Locate the cell with the specified text and output its (x, y) center coordinate. 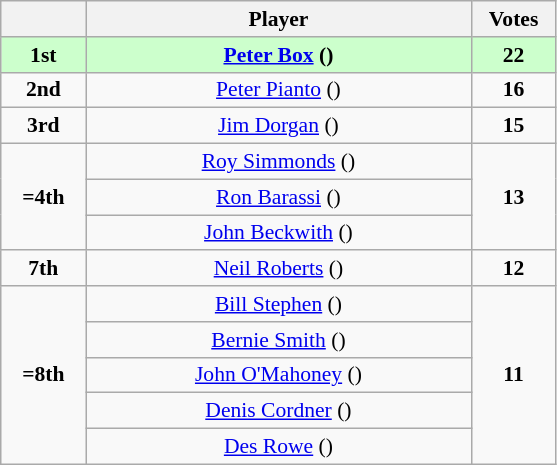
7th (44, 269)
Bernie Smith () (278, 340)
Votes (514, 19)
12 (514, 269)
Peter Box () (278, 55)
Neil Roberts () (278, 269)
Des Rowe () (278, 447)
=4th (44, 198)
11 (514, 375)
Ron Barassi () (278, 197)
13 (514, 198)
=8th (44, 375)
Denis Cordner () (278, 411)
John O'Mahoney () (278, 375)
15 (514, 126)
22 (514, 55)
Peter Pianto () (278, 90)
John Beckwith () (278, 233)
Player (278, 19)
Bill Stephen () (278, 304)
3rd (44, 126)
Roy Simmonds () (278, 162)
16 (514, 90)
1st (44, 55)
Jim Dorgan () (278, 126)
2nd (44, 90)
